Identify which cell holds the provided text, then report its [X, Y] central coordinate. 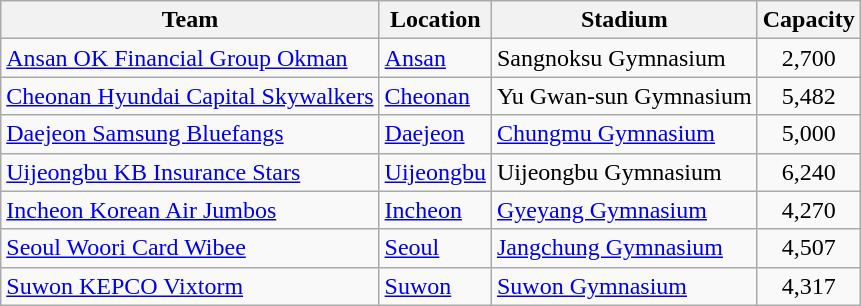
Sangnoksu Gymnasium [624, 58]
Yu Gwan-sun Gymnasium [624, 96]
Daejeon [435, 134]
Ansan OK Financial Group Okman [190, 58]
Uijeongbu KB Insurance Stars [190, 172]
Incheon [435, 210]
Uijeongbu [435, 172]
Uijeongbu Gymnasium [624, 172]
Cheonan [435, 96]
Seoul [435, 248]
Stadium [624, 20]
4,507 [808, 248]
Chungmu Gymnasium [624, 134]
Daejeon Samsung Bluefangs [190, 134]
Suwon KEPCO Vixtorm [190, 286]
Suwon [435, 286]
Seoul Woori Card Wibee [190, 248]
Cheonan Hyundai Capital Skywalkers [190, 96]
Gyeyang Gymnasium [624, 210]
Capacity [808, 20]
4,317 [808, 286]
Incheon Korean Air Jumbos [190, 210]
Ansan [435, 58]
2,700 [808, 58]
Jangchung Gymnasium [624, 248]
4,270 [808, 210]
Suwon Gymnasium [624, 286]
Location [435, 20]
Team [190, 20]
5,482 [808, 96]
5,000 [808, 134]
6,240 [808, 172]
